Capture the cell that displays the provided text and extract its [X, Y] central coordinate. 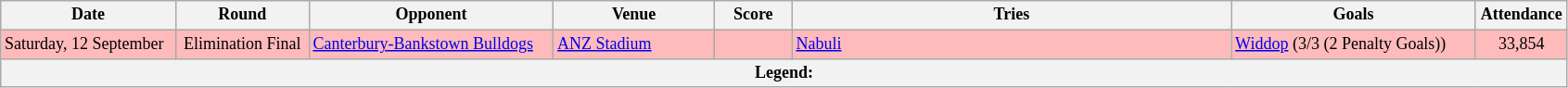
Elimination Final [242, 44]
Opponent [431, 15]
ANZ Stadium [634, 44]
Score [753, 15]
Attendance [1521, 15]
33,854 [1521, 44]
Tries [1012, 15]
Date [89, 15]
Legend: [784, 72]
Venue [634, 15]
Widdop (3/3 (2 Penalty Goals)) [1354, 44]
Nabuli [1012, 44]
Saturday, 12 September [89, 44]
Goals [1354, 15]
Round [242, 15]
Canterbury-Bankstown Bulldogs [431, 44]
